Return the (x, y) coordinate for the center point of the cell that contains the specified text.  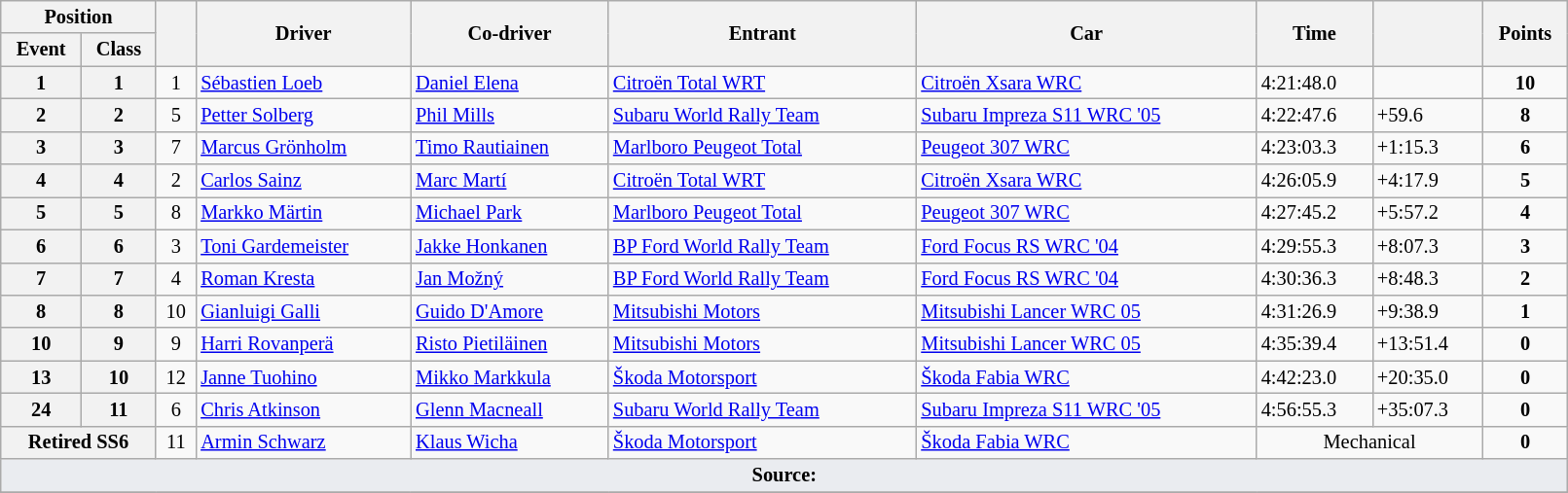
13 (41, 377)
Marc Martí (510, 181)
+13:51.4 (1427, 344)
Toni Gardemeister (304, 246)
Entrant (762, 33)
Points (1525, 33)
4:35:39.4 (1314, 344)
Gianluigi Galli (304, 311)
Mikko Markkula (510, 377)
Carlos Sainz (304, 181)
+5:57.2 (1427, 213)
4:42:23.0 (1314, 377)
Jan Možný (510, 279)
Markko Märtin (304, 213)
+8:48.3 (1427, 279)
Driver (304, 33)
Position (79, 17)
Timo Rautiainen (510, 148)
Michael Park (510, 213)
Sébastien Loeb (304, 83)
4:30:36.3 (1314, 279)
Armin Schwarz (304, 442)
Class (119, 50)
4:21:48.0 (1314, 83)
4:22:47.6 (1314, 115)
Janne Tuohino (304, 377)
4:56:55.3 (1314, 409)
Petter Solberg (304, 115)
4:29:55.3 (1314, 246)
Co-driver (510, 33)
24 (41, 409)
Guido D'Amore (510, 311)
Roman Kresta (304, 279)
+8:07.3 (1427, 246)
Phil Mills (510, 115)
Klaus Wicha (510, 442)
+1:15.3 (1427, 148)
4:31:26.9 (1314, 311)
+9:38.9 (1427, 311)
4:23:03.3 (1314, 148)
Daniel Elena (510, 83)
Harri Rovanperä (304, 344)
12 (175, 377)
Source: (784, 475)
Car (1086, 33)
Risto Pietiläinen (510, 344)
Jakke Honkanen (510, 246)
Marcus Grönholm (304, 148)
+35:07.3 (1427, 409)
+4:17.9 (1427, 181)
+20:35.0 (1427, 377)
+59.6 (1427, 115)
4:26:05.9 (1314, 181)
Glenn Macneall (510, 409)
Time (1314, 33)
Chris Atkinson (304, 409)
Event (41, 50)
Retired SS6 (79, 442)
Mechanical (1369, 442)
4:27:45.2 (1314, 213)
